Return the [x, y] coordinate for the center point of the cell that contains the specified text.  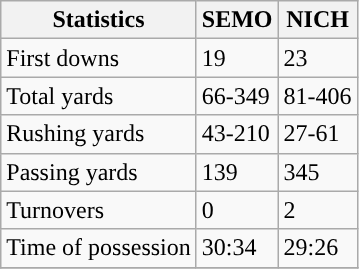
19 [237, 58]
Statistics [99, 20]
23 [318, 58]
Total yards [99, 96]
Passing yards [99, 172]
139 [237, 172]
Time of possession [99, 248]
345 [318, 172]
81-406 [318, 96]
0 [237, 210]
66-349 [237, 96]
2 [318, 210]
NICH [318, 20]
Rushing yards [99, 134]
First downs [99, 58]
30:34 [237, 248]
27-61 [318, 134]
Turnovers [99, 210]
29:26 [318, 248]
43-210 [237, 134]
SEMO [237, 20]
